For the text-containing cell, return its midpoint in (X, Y) coordinate format. 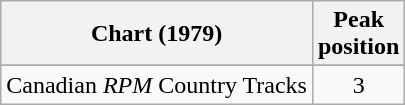
3 (358, 85)
Peakposition (358, 34)
Chart (1979) (157, 34)
Canadian RPM Country Tracks (157, 85)
